Determine the [X, Y] coordinate at the center of the cell enclosing the given text.  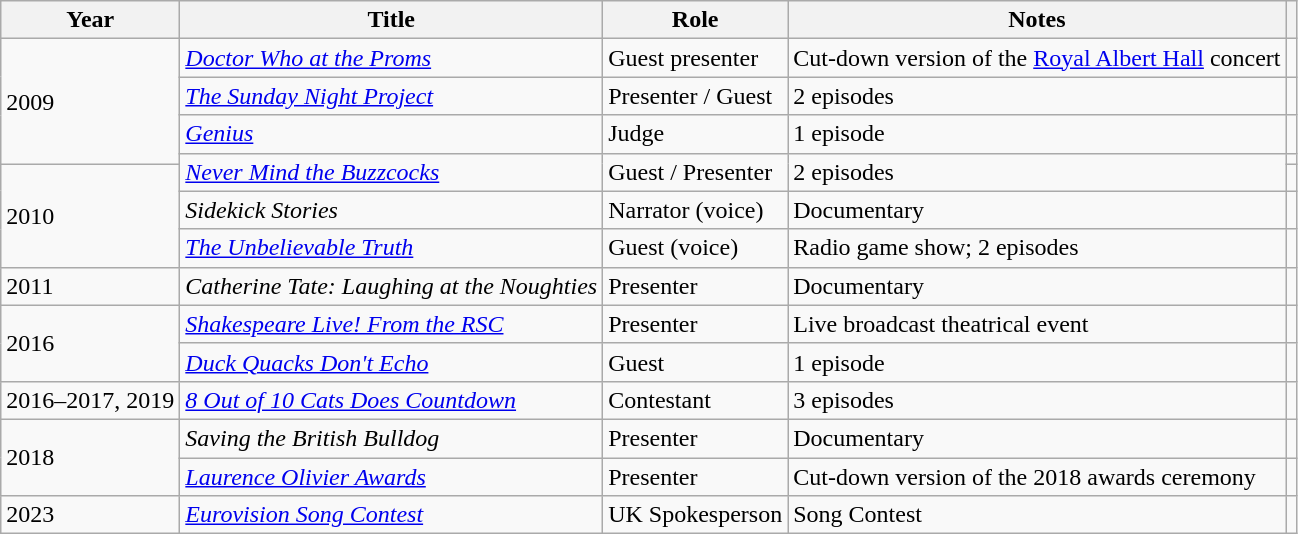
Duck Quacks Don't Echo [392, 362]
Sidekick Stories [392, 210]
UK Spokesperson [696, 515]
Guest presenter [696, 58]
2018 [90, 457]
2016–2017, 2019 [90, 400]
Guest (voice) [696, 248]
Title [392, 20]
The Unbelievable Truth [392, 248]
Сut-down version of the Royal Albert Hall concert [1037, 58]
2016 [90, 343]
2023 [90, 515]
Saving the British Bulldog [392, 438]
Shakespeare Live! From the RSC [392, 324]
Eurovision Song Contest [392, 515]
2011 [90, 286]
Guest [696, 362]
Сut-down version of the 2018 awards ceremony [1037, 477]
Live broadcast theatrical event [1037, 324]
3 episodes [1037, 400]
8 Out of 10 Cats Does Countdown [392, 400]
Catherine Tate: Laughing at the Noughties [392, 286]
Contestant [696, 400]
Guest / Presenter [696, 172]
Role [696, 20]
Song Contest [1037, 515]
Doctor Who at the Proms [392, 58]
Radio game show; 2 episodes [1037, 248]
Judge [696, 134]
Notes [1037, 20]
Narrator (voice) [696, 210]
Never Mind the Buzzcocks [392, 172]
The Sunday Night Project [392, 96]
Year [90, 20]
Genius [392, 134]
Presenter / Guest [696, 96]
Laurence Olivier Awards [392, 477]
2010 [90, 216]
2009 [90, 102]
